Scan for the cell matching the given text and deliver its (X, Y) coordinate at center. 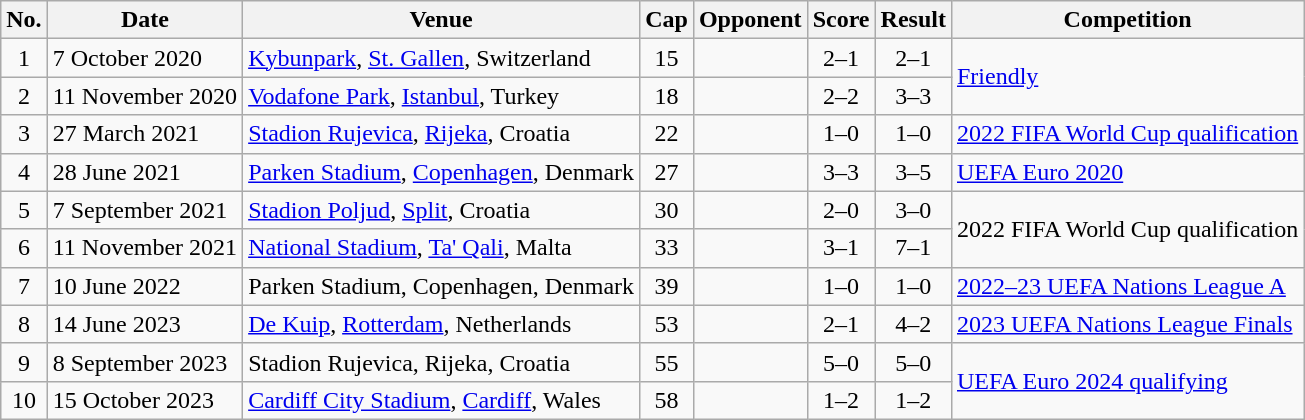
6 (24, 248)
30 (667, 210)
33 (667, 248)
14 June 2023 (144, 324)
3–5 (913, 172)
Kybunpark, St. Gallen, Switzerland (442, 58)
8 (24, 324)
7 October 2020 (144, 58)
Date (144, 20)
11 November 2020 (144, 96)
3 (24, 134)
27 (667, 172)
10 June 2022 (144, 286)
Cardiff City Stadium, Cardiff, Wales (442, 400)
2023 UEFA Nations League Finals (1127, 324)
3–0 (913, 210)
Stadion Poljud, Split, Croatia (442, 210)
11 November 2021 (144, 248)
55 (667, 362)
Score (841, 20)
UEFA Euro 2024 qualifying (1127, 381)
Friendly (1127, 77)
2022–23 UEFA Nations League A (1127, 286)
UEFA Euro 2020 (1127, 172)
No. (24, 20)
7–1 (913, 248)
39 (667, 286)
2 (24, 96)
Competition (1127, 20)
De Kuip, Rotterdam, Netherlands (442, 324)
National Stadium, Ta' Qali, Malta (442, 248)
Result (913, 20)
Vodafone Park, Istanbul, Turkey (442, 96)
5 (24, 210)
7 September 2021 (144, 210)
4 (24, 172)
18 (667, 96)
7 (24, 286)
8 September 2023 (144, 362)
22 (667, 134)
1 (24, 58)
27 March 2021 (144, 134)
Opponent (750, 20)
Venue (442, 20)
Cap (667, 20)
9 (24, 362)
4–2 (913, 324)
15 (667, 58)
2–0 (841, 210)
2–2 (841, 96)
10 (24, 400)
53 (667, 324)
28 June 2021 (144, 172)
58 (667, 400)
15 October 2023 (144, 400)
3–1 (841, 248)
